Search for the cell housing the specified text and yield its [x, y] center coordinate. 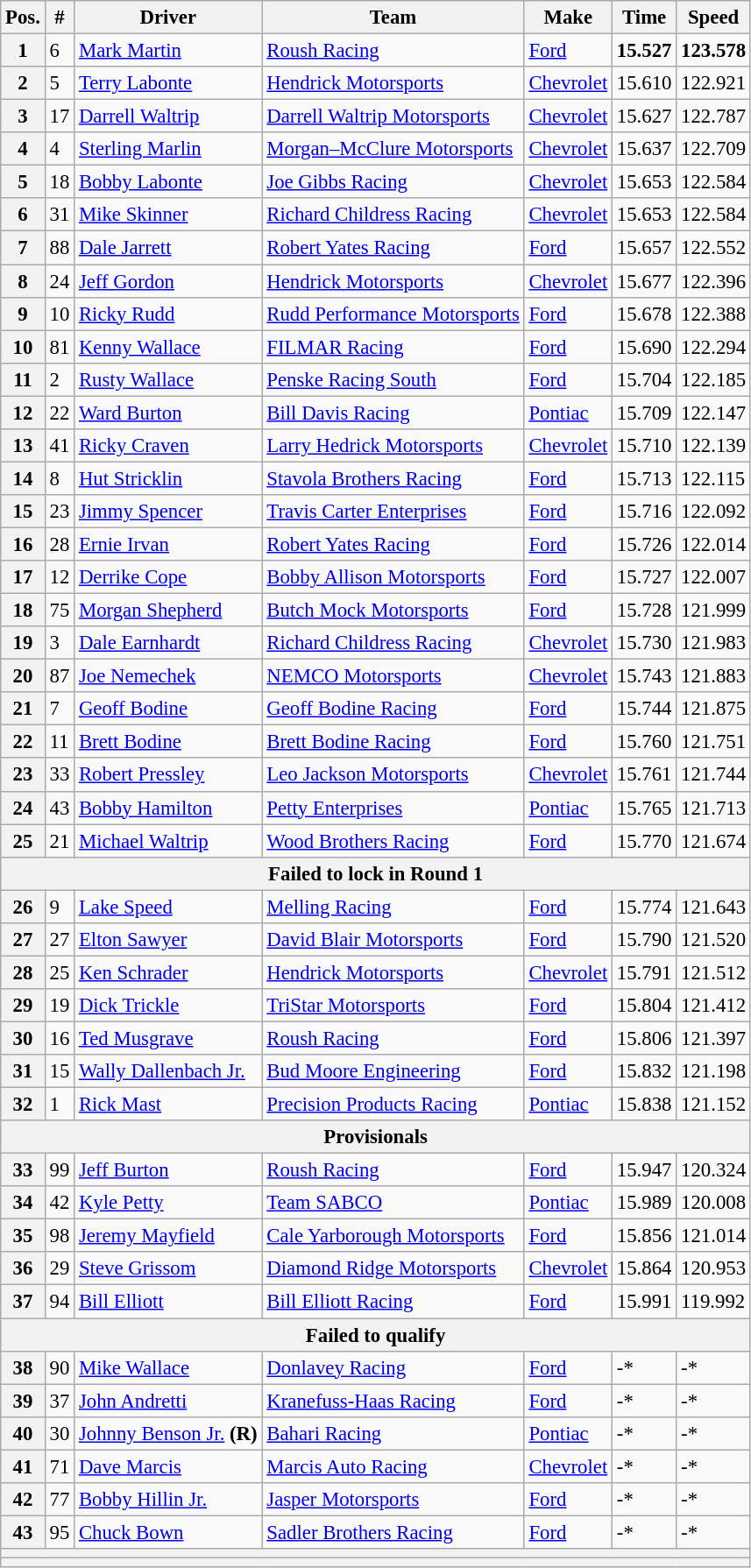
121.674 [713, 841]
Sterling Marlin [168, 149]
Bobby Hillin Jr. [168, 1500]
Rick Mast [168, 1105]
Leo Jackson Motorsports [393, 775]
15.709 [645, 413]
Ted Musgrave [168, 1038]
122.388 [713, 314]
Darrell Waltrip Motorsports [393, 117]
Team SABCO [393, 1203]
Michael Waltrip [168, 841]
15.743 [645, 676]
15.690 [645, 347]
35 [23, 1236]
Dale Earnhardt [168, 643]
122.014 [713, 544]
Travis Carter Enterprises [393, 512]
Time [645, 18]
Geoff Bodine [168, 709]
Bill Elliott [168, 1302]
122.552 [713, 248]
Butch Mock Motorsports [393, 611]
120.953 [713, 1269]
122.396 [713, 281]
Ernie Irvan [168, 544]
Bobby Labonte [168, 182]
Diamond Ridge Motorsports [393, 1269]
NEMCO Motorsports [393, 676]
Johnny Benson Jr. (R) [168, 1433]
15.677 [645, 281]
Speed [713, 18]
15.806 [645, 1038]
Geoff Bodine Racing [393, 709]
121.883 [713, 676]
122.185 [713, 379]
120.008 [713, 1203]
Derrike Cope [168, 577]
121.152 [713, 1105]
Petty Enterprises [393, 808]
Bobby Hamilton [168, 808]
15.832 [645, 1071]
15.678 [645, 314]
15.730 [645, 643]
15.770 [645, 841]
Lake Speed [168, 907]
Jimmy Spencer [168, 512]
Robert Pressley [168, 775]
Kyle Petty [168, 1203]
Melling Racing [393, 907]
122.007 [713, 577]
123.578 [713, 51]
Bud Moore Engineering [393, 1071]
Stavola Brothers Racing [393, 478]
Mark Martin [168, 51]
Hut Stricklin [168, 478]
TriStar Motorsports [393, 1006]
15.716 [645, 512]
15.637 [645, 149]
15.760 [645, 742]
32 [23, 1105]
34 [23, 1203]
15.765 [645, 808]
Brett Bodine [168, 742]
John Andretti [168, 1401]
121.983 [713, 643]
Dick Trickle [168, 1006]
Driver [168, 18]
Ken Schrader [168, 972]
71 [60, 1466]
122.294 [713, 347]
Failed to qualify [376, 1335]
Cale Yarborough Motorsports [393, 1236]
121.198 [713, 1071]
36 [23, 1269]
15.727 [645, 577]
Morgan–McClure Motorsports [393, 149]
119.992 [713, 1302]
15.657 [645, 248]
122.115 [713, 478]
Steve Grissom [168, 1269]
15.704 [645, 379]
Sadler Brothers Racing [393, 1532]
87 [60, 676]
Donlavey Racing [393, 1367]
15.989 [645, 1203]
Kenny Wallace [168, 347]
FILMAR Racing [393, 347]
Marcis Auto Racing [393, 1466]
Penske Racing South [393, 379]
13 [23, 446]
Mike Skinner [168, 215]
Dale Jarrett [168, 248]
Brett Bodine Racing [393, 742]
Precision Products Racing [393, 1105]
121.751 [713, 742]
Make [568, 18]
121.520 [713, 940]
Ricky Craven [168, 446]
26 [23, 907]
15.713 [645, 478]
15.856 [645, 1236]
Rudd Performance Motorsports [393, 314]
Jeff Gordon [168, 281]
122.139 [713, 446]
90 [60, 1367]
120.324 [713, 1170]
15.527 [645, 51]
15.774 [645, 907]
38 [23, 1367]
Mike Wallace [168, 1367]
15.991 [645, 1302]
15.761 [645, 775]
Bobby Allison Motorsports [393, 577]
# [60, 18]
Elton Sawyer [168, 940]
122.787 [713, 117]
Jeremy Mayfield [168, 1236]
121.512 [713, 972]
David Blair Motorsports [393, 940]
Jeff Burton [168, 1170]
Provisionals [376, 1137]
Bahari Racing [393, 1433]
15.947 [645, 1170]
Terry Labonte [168, 83]
Ward Burton [168, 413]
Ricky Rudd [168, 314]
121.744 [713, 775]
98 [60, 1236]
121.014 [713, 1236]
77 [60, 1500]
39 [23, 1401]
15.744 [645, 709]
121.412 [713, 1006]
Chuck Bown [168, 1532]
75 [60, 611]
15.804 [645, 1006]
Bill Elliott Racing [393, 1302]
Dave Marcis [168, 1466]
15.864 [645, 1269]
122.147 [713, 413]
Joe Gibbs Racing [393, 182]
15.627 [645, 117]
Failed to lock in Round 1 [376, 873]
121.999 [713, 611]
88 [60, 248]
40 [23, 1433]
Wood Brothers Racing [393, 841]
81 [60, 347]
Kranefuss-Haas Racing [393, 1401]
Bill Davis Racing [393, 413]
Larry Hedrick Motorsports [393, 446]
15.610 [645, 83]
Rusty Wallace [168, 379]
122.092 [713, 512]
Morgan Shepherd [168, 611]
Wally Dallenbach Jr. [168, 1071]
15.726 [645, 544]
122.921 [713, 83]
121.397 [713, 1038]
15.728 [645, 611]
95 [60, 1532]
20 [23, 676]
94 [60, 1302]
15.838 [645, 1105]
122.709 [713, 149]
121.643 [713, 907]
15.790 [645, 940]
14 [23, 478]
121.713 [713, 808]
Jasper Motorsports [393, 1500]
99 [60, 1170]
Joe Nemechek [168, 676]
Darrell Waltrip [168, 117]
121.875 [713, 709]
Pos. [23, 18]
15.791 [645, 972]
15.710 [645, 446]
Team [393, 18]
